Identify which cell holds the provided text, then report its [X, Y] central coordinate. 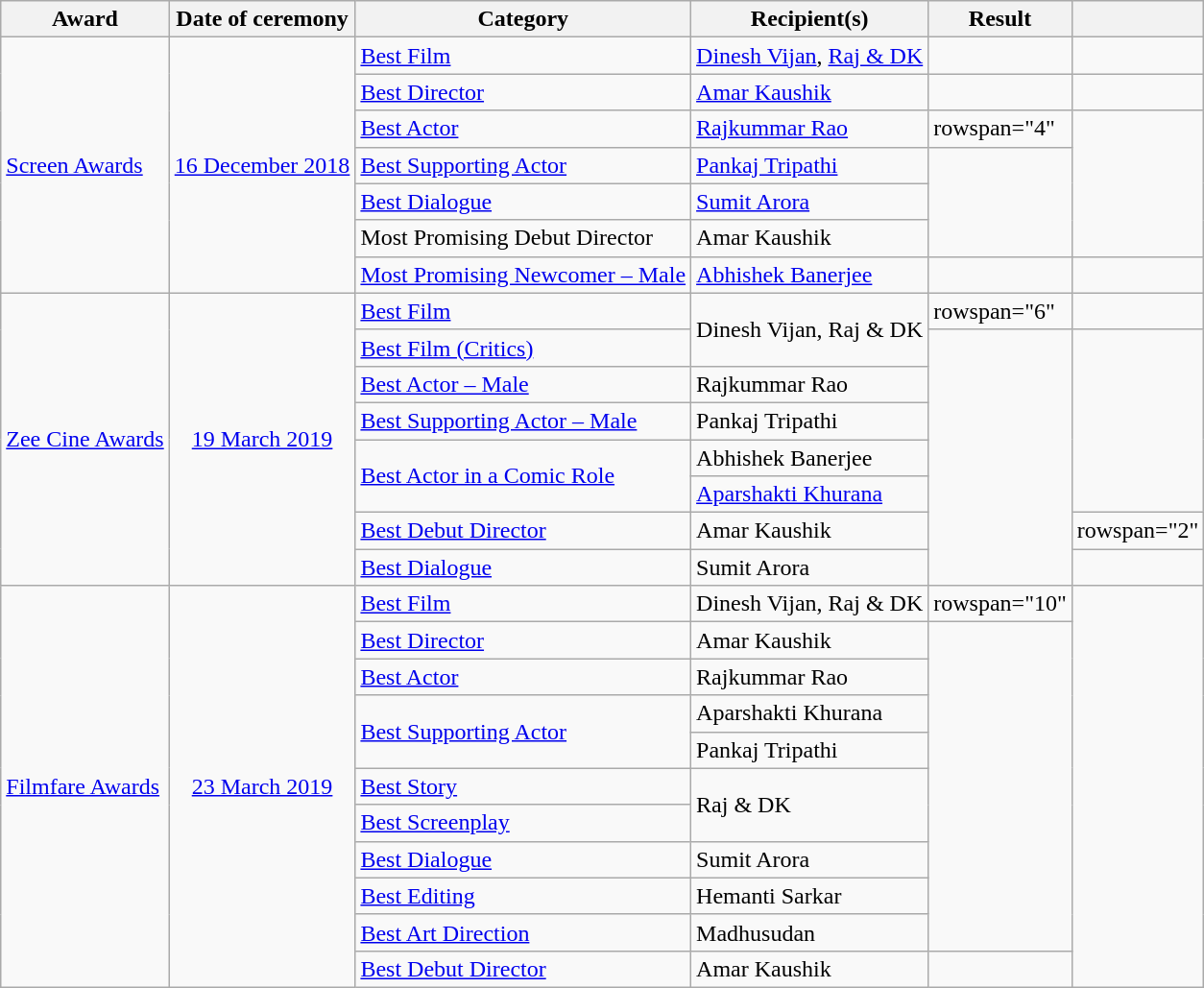
rowspan="4" [1000, 129]
Best Story [523, 786]
Best Screenplay [523, 823]
Date of ceremony [262, 19]
Screen Awards [84, 165]
Best Film (Critics) [523, 348]
Best Art Direction [523, 932]
Madhusudan [810, 932]
Zee Cine Awards [84, 439]
19 March 2019 [262, 439]
Best Editing [523, 896]
Most Promising Newcomer – Male [523, 275]
Best Actor – Male [523, 384]
Award [84, 19]
rowspan="2" [1138, 531]
Best Supporting Actor – Male [523, 421]
Hemanti Sarkar [810, 896]
16 December 2018 [262, 165]
Raj & DK [810, 805]
Recipient(s) [810, 19]
Category [523, 19]
Result [1000, 19]
Best Actor in a Comic Role [523, 476]
Most Promising Debut Director [523, 238]
23 March 2019 [262, 787]
rowspan="6" [1000, 311]
rowspan="10" [1000, 604]
Filmfare Awards [84, 787]
